Find where the given text appears and provide that cell's center as (X, Y) coordinate. 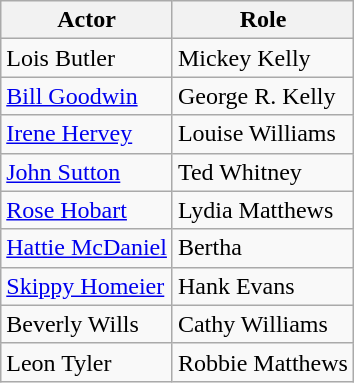
Skippy Homeier (87, 286)
Bertha (262, 248)
Actor (87, 20)
John Sutton (87, 172)
Role (262, 20)
Hattie McDaniel (87, 248)
Rose Hobart (87, 210)
Robbie Matthews (262, 362)
Louise Williams (262, 134)
Lois Butler (87, 58)
George R. Kelly (262, 96)
Beverly Wills (87, 324)
Leon Tyler (87, 362)
Mickey Kelly (262, 58)
Irene Hervey (87, 134)
Lydia Matthews (262, 210)
Ted Whitney (262, 172)
Hank Evans (262, 286)
Cathy Williams (262, 324)
Bill Goodwin (87, 96)
